From the cell containing the given text, extract its center point as (x, y) coordinate. 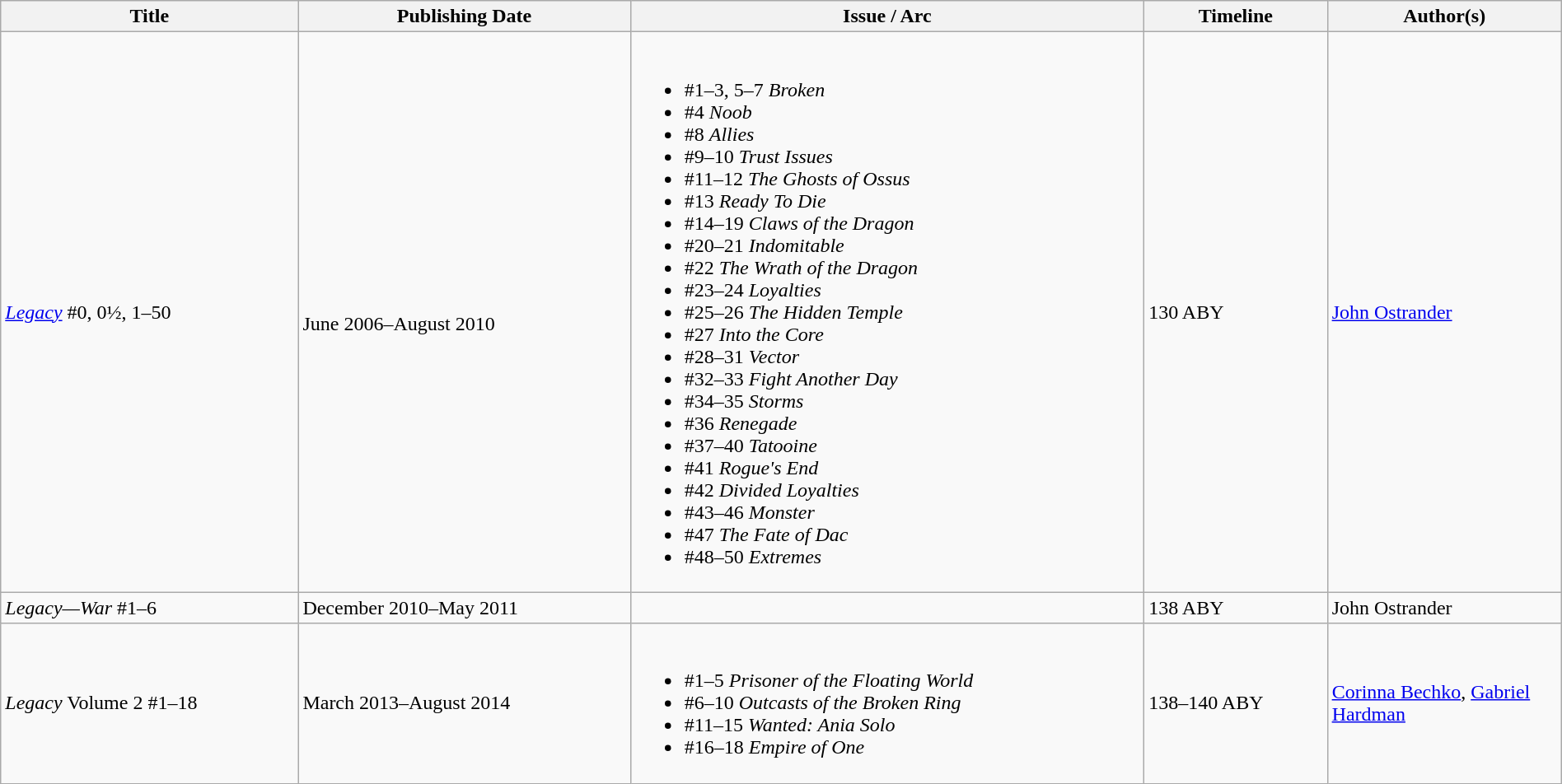
138 ABY (1236, 608)
March 2013–August 2014 (465, 703)
Legacy—War #1–6 (150, 608)
Legacy #0, 0½, 1–50 (150, 312)
Author(s) (1444, 16)
Legacy Volume 2 #1–18 (150, 703)
Issue / Arc (886, 16)
December 2010–May 2011 (465, 608)
#1–5 Prisoner of the Floating World#6–10 Outcasts of the Broken Ring#11–15 Wanted: Ania Solo#16–18 Empire of One (886, 703)
Corinna Bechko, Gabriel Hardman (1444, 703)
Publishing Date (465, 16)
Title (150, 16)
June 2006–August 2010 (465, 312)
138–140 ABY (1236, 703)
130 ABY (1236, 312)
Timeline (1236, 16)
